Capture the cell that displays the provided text and extract its [X, Y] central coordinate. 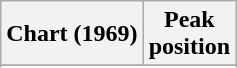
Chart (1969) [72, 34]
Peakposition [189, 34]
